Capture the cell that displays the provided text and extract its [x, y] central coordinate. 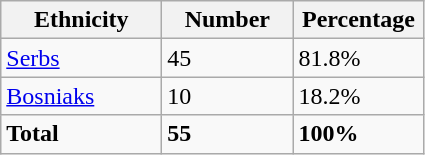
100% [358, 134]
10 [228, 96]
Percentage [358, 20]
Total [82, 134]
Number [228, 20]
18.2% [358, 96]
Serbs [82, 58]
81.8% [358, 58]
Bosniaks [82, 96]
45 [228, 58]
Ethnicity [82, 20]
55 [228, 134]
